From the cell containing the given text, extract its center point as (X, Y) coordinate. 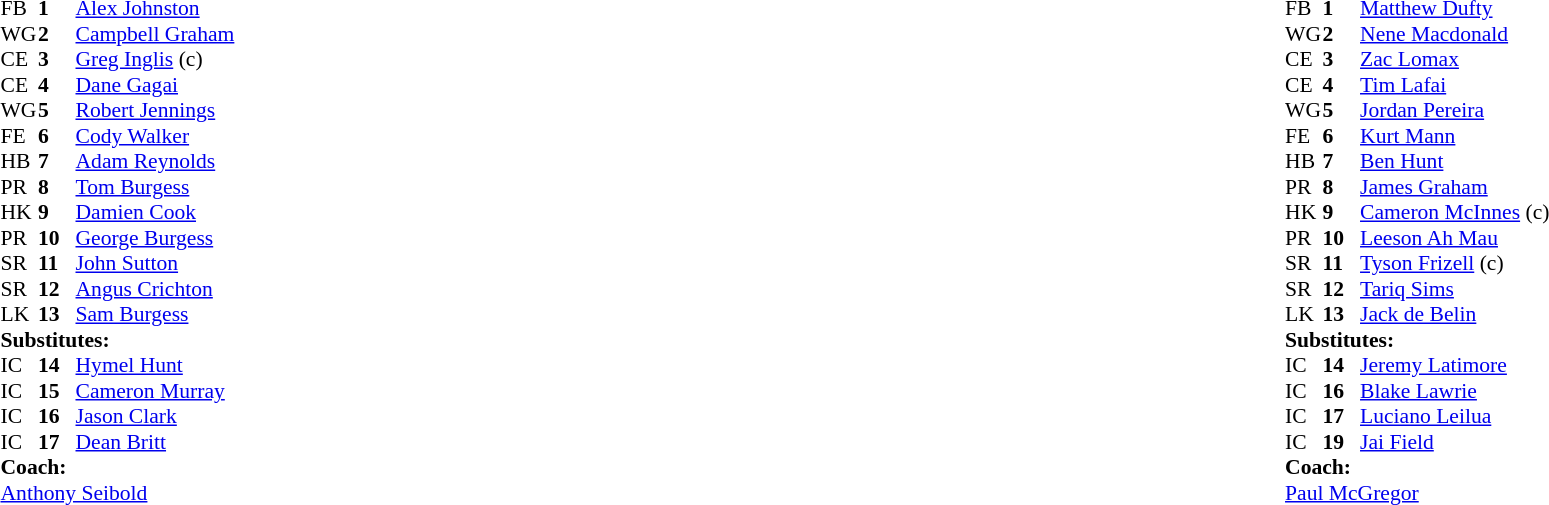
Cody Walker (156, 136)
James Graham (1454, 187)
Leeson Ah Mau (1454, 238)
Jordan Pereira (1454, 111)
Adam Reynolds (156, 161)
Luciano Leilua (1454, 417)
Cameron Murray (156, 391)
Sam Burgess (156, 315)
Angus Crichton (156, 289)
Tim Lafai (1454, 85)
Campbell Graham (156, 34)
Cameron McInnes (c) (1454, 213)
Robert Jennings (156, 111)
Kurt Mann (1454, 136)
Damien Cook (156, 213)
Tyson Frizell (c) (1454, 263)
Tom Burgess (156, 187)
Jack de Belin (1454, 315)
Dean Britt (156, 442)
John Sutton (156, 263)
Zac Lomax (1454, 59)
Jai Field (1454, 442)
Ben Hunt (1454, 161)
Hymel Hunt (156, 365)
Jason Clark (156, 417)
Greg Inglis (c) (156, 59)
George Burgess (156, 238)
19 (1342, 442)
Nene Macdonald (1454, 34)
Jeremy Latimore (1454, 365)
Tariq Sims (1454, 289)
Blake Lawrie (1454, 391)
15 (57, 391)
Dane Gagai (156, 85)
